Find where the given text appears and provide that cell's center as [X, Y] coordinate. 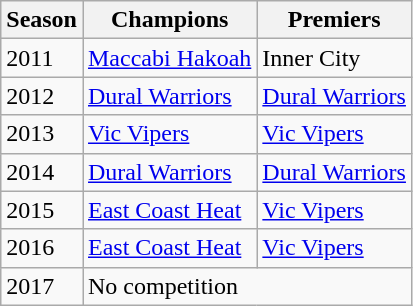
2014 [42, 172]
2016 [42, 248]
2015 [42, 210]
2017 [42, 286]
No competition [246, 286]
2013 [42, 134]
Inner City [334, 58]
Premiers [334, 20]
2012 [42, 96]
2011 [42, 58]
Season [42, 20]
Champions [169, 20]
Maccabi Hakoah [169, 58]
